Identify which cell holds the provided text, then report its (X, Y) central coordinate. 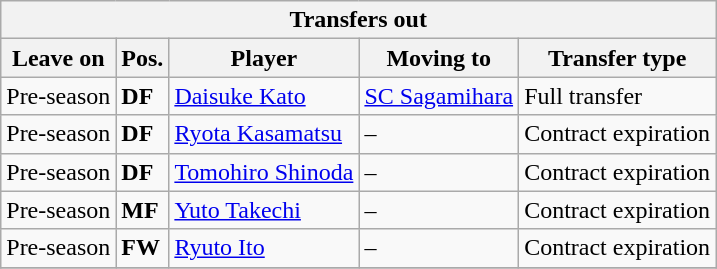
FW (142, 248)
Transfer type (618, 58)
MF (142, 210)
Pos. (142, 58)
Ryota Kasamatsu (264, 134)
Ryuto Ito (264, 248)
Transfers out (358, 20)
Daisuke Kato (264, 96)
Leave on (58, 58)
Moving to (439, 58)
Full transfer (618, 96)
Yuto Takechi (264, 210)
Player (264, 58)
SC Sagamihara (439, 96)
Tomohiro Shinoda (264, 172)
